For the text-containing cell, return its midpoint in (X, Y) coordinate format. 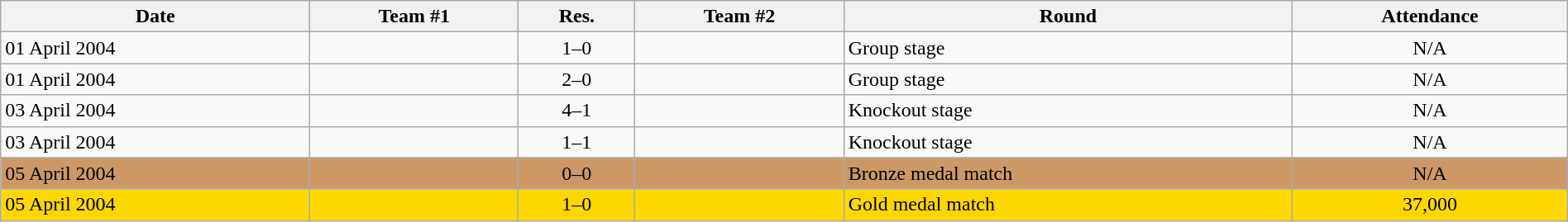
Date (155, 17)
Attendance (1430, 17)
37,000 (1430, 205)
2–0 (577, 79)
0–0 (577, 173)
Round (1068, 17)
Team #1 (414, 17)
Gold medal match (1068, 205)
1–1 (577, 142)
Res. (577, 17)
4–1 (577, 111)
Team #2 (739, 17)
Bronze medal match (1068, 173)
